Search for the cell housing the specified text and yield its (X, Y) center coordinate. 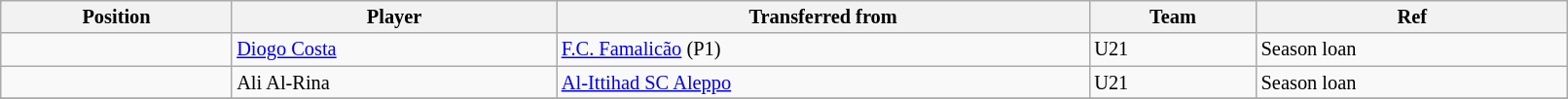
Position (117, 16)
Al-Ittihad SC Aleppo (823, 82)
F.C. Famalicão (P1) (823, 49)
Ref (1412, 16)
Team (1172, 16)
Diogo Costa (394, 49)
Player (394, 16)
Transferred from (823, 16)
Ali Al-Rina (394, 82)
